Detect which cell encompasses the target text, then output its (x, y) center coordinate. 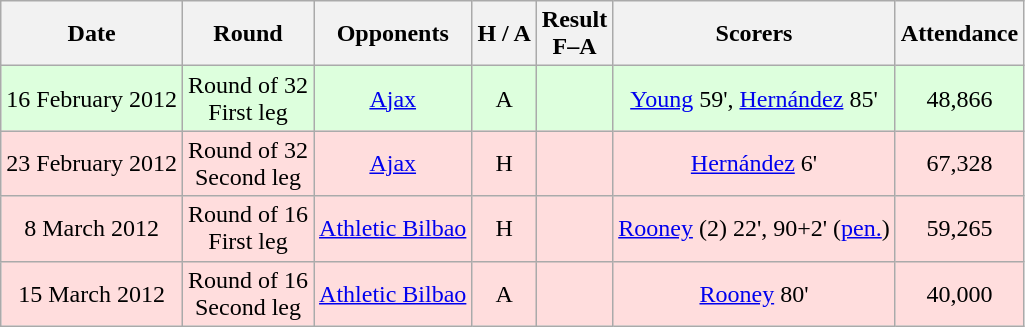
Scorers (754, 34)
Rooney (2) 22', 90+2' (pen.) (754, 228)
ResultF–A (574, 34)
Round of 16First leg (248, 228)
8 March 2012 (92, 228)
H / A (504, 34)
Round of 32Second leg (248, 164)
23 February 2012 (92, 164)
Round of 16Second leg (248, 294)
Round (248, 34)
Opponents (393, 34)
40,000 (959, 294)
Hernández 6' (754, 164)
16 February 2012 (92, 98)
Round of 32First leg (248, 98)
Attendance (959, 34)
Rooney 80' (754, 294)
15 March 2012 (92, 294)
48,866 (959, 98)
59,265 (959, 228)
Date (92, 34)
67,328 (959, 164)
Young 59', Hernández 85' (754, 98)
